Find where the given text appears and provide that cell's center as (X, Y) coordinate. 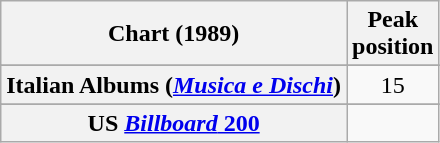
Italian Albums (Musica e Dischi) (174, 85)
Chart (1989) (174, 34)
15 (393, 85)
Peak position (393, 34)
US Billboard 200 (174, 123)
